Return (x, y) of the center of cell containing provided text 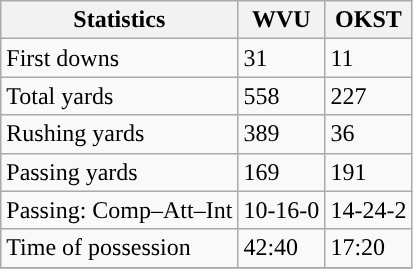
Rushing yards (120, 134)
227 (368, 96)
WVU (282, 20)
Statistics (120, 20)
First downs (120, 58)
42:40 (282, 248)
389 (282, 134)
31 (282, 58)
Passing: Comp–Att–Int (120, 210)
169 (282, 172)
558 (282, 96)
10-16-0 (282, 210)
Time of possession (120, 248)
17:20 (368, 248)
191 (368, 172)
14-24-2 (368, 210)
Passing yards (120, 172)
OKST (368, 20)
36 (368, 134)
11 (368, 58)
Total yards (120, 96)
